Search for the cell housing the specified text and yield its [X, Y] center coordinate. 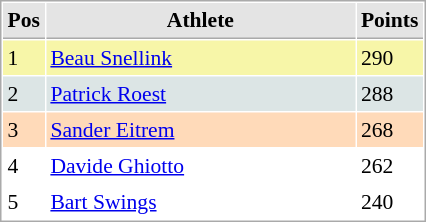
288 [390, 93]
2 [24, 93]
5 [24, 201]
4 [24, 165]
Patrick Roest [200, 93]
Bart Swings [200, 201]
268 [390, 129]
Points [390, 21]
262 [390, 165]
240 [390, 201]
Athlete [200, 21]
Beau Snellink [200, 57]
Pos [24, 21]
Davide Ghiotto [200, 165]
3 [24, 129]
1 [24, 57]
Sander Eitrem [200, 129]
290 [390, 57]
